Provide the (x, y) coordinate of the cell's center where the given text is located.  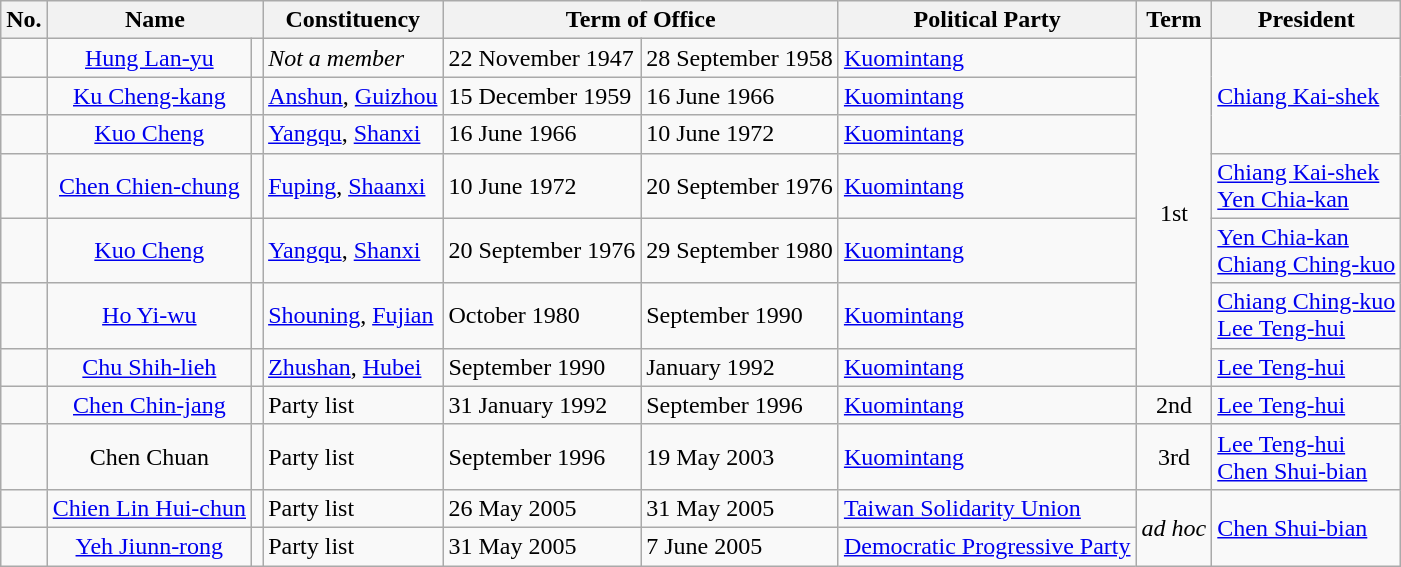
Anshun, Guizhou (353, 96)
7 June 2005 (740, 546)
ad hoc (1174, 527)
Chen Chin-jang (149, 405)
Yeh Jiunn-rong (149, 546)
26 May 2005 (542, 508)
Lee Teng-huiChen Shui-bian (1306, 456)
Yen Chia-kanChiang Ching-kuo (1306, 250)
Constituency (353, 20)
Term (1174, 20)
Chiang Ching-kuoLee Teng-hui (1306, 316)
2nd (1174, 405)
Not a member (353, 58)
Chen Shui-bian (1306, 527)
Ku Cheng-kang (149, 96)
No. (24, 20)
1st (1174, 212)
President (1306, 20)
31 January 1992 (542, 405)
Chu Shih-lieh (149, 367)
Fuping, Shaanxi (353, 186)
Chiang Kai-shekYen Chia-kan (1306, 186)
Hung Lan-yu (149, 58)
29 September 1980 (740, 250)
Chiang Kai-shek (1306, 96)
28 September 1958 (740, 58)
19 May 2003 (740, 456)
Zhushan, Hubei (353, 367)
Chen Chuan (149, 456)
Shouning, Fujian (353, 316)
3rd (1174, 456)
Ho Yi-wu (149, 316)
Taiwan Solidarity Union (987, 508)
15 December 1959 (542, 96)
Political Party (987, 20)
Name (154, 20)
22 November 1947 (542, 58)
Chien Lin Hui-chun (149, 508)
Democratic Progressive Party (987, 546)
Chen Chien-chung (149, 186)
Term of Office (640, 20)
October 1980 (542, 316)
January 1992 (740, 367)
